Return the (x, y) coordinate for the center point of the cell that contains the specified text.  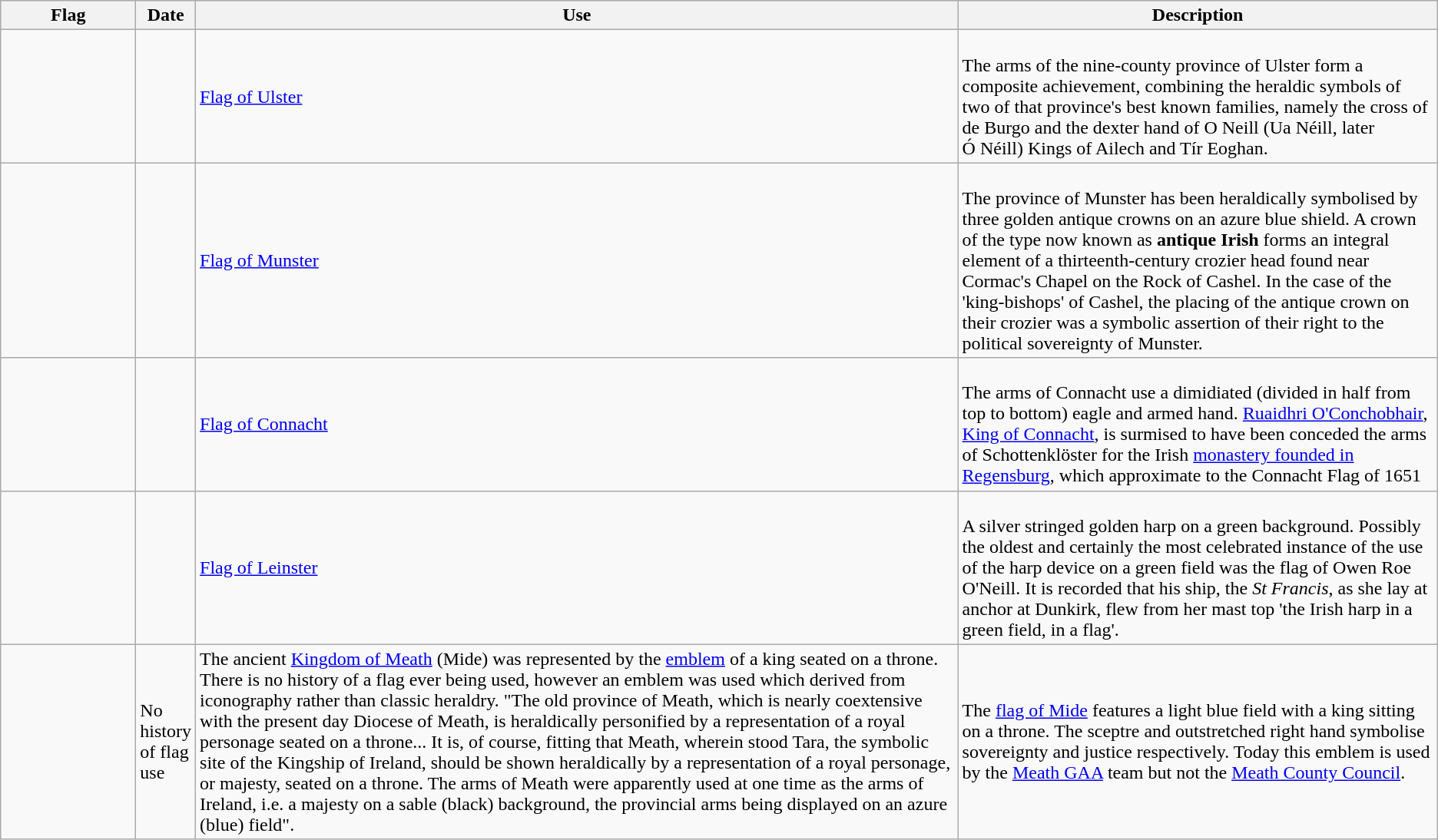
Flag of Ulster (578, 97)
Flag of Munster (578, 260)
Flag (68, 15)
Flag of Leinster (578, 567)
Flag of Connacht (578, 424)
No history of flag use (166, 742)
Use (578, 15)
Description (1198, 15)
Date (166, 15)
